Provide the (x, y) coordinate of the cell's center where the given text is located.  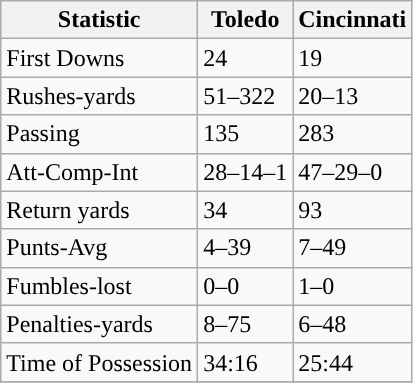
Penalties-yards (100, 324)
7–49 (352, 248)
19 (352, 58)
Punts-Avg (100, 248)
Rushes-yards (100, 96)
34 (246, 210)
Return yards (100, 210)
Att-Comp-Int (100, 172)
47–29–0 (352, 172)
283 (352, 134)
Toledo (246, 20)
34:16 (246, 362)
1–0 (352, 286)
25:44 (352, 362)
0–0 (246, 286)
4–39 (246, 248)
Time of Possession (100, 362)
Fumbles-lost (100, 286)
Cincinnati (352, 20)
8–75 (246, 324)
28–14–1 (246, 172)
51–322 (246, 96)
93 (352, 210)
Passing (100, 134)
6–48 (352, 324)
First Downs (100, 58)
135 (246, 134)
20–13 (352, 96)
Statistic (100, 20)
24 (246, 58)
